Output the [x, y] coordinate of the center of the cell containing the given text.  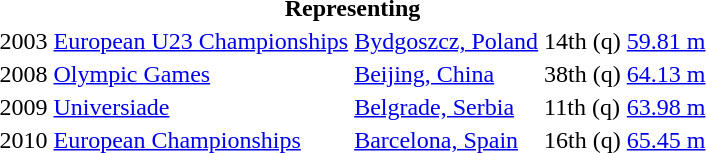
Universiade [201, 107]
38th (q) [583, 74]
Olympic Games [201, 74]
Bydgoszcz, Poland [446, 41]
14th (q) [583, 41]
11th (q) [583, 107]
European U23 Championships [201, 41]
Beijing, China [446, 74]
Belgrade, Serbia [446, 107]
